From the cell containing the given text, extract its center point as (X, Y) coordinate. 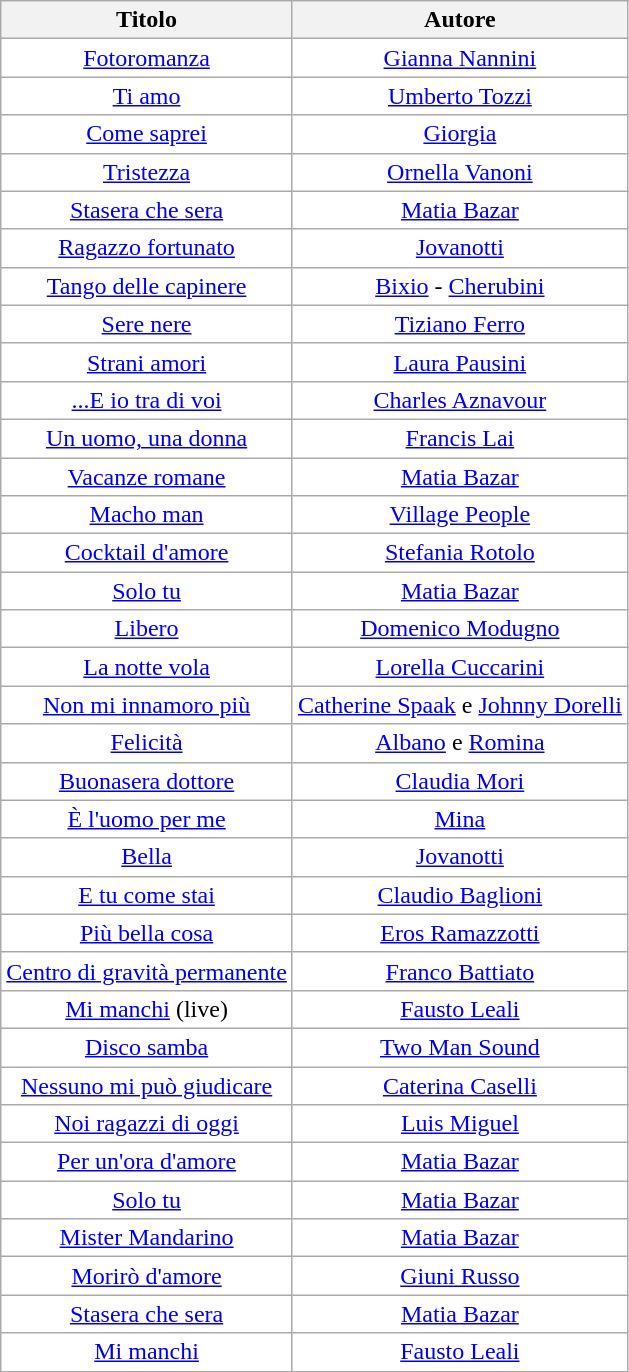
Lorella Cuccarini (460, 667)
Village People (460, 515)
Macho man (147, 515)
Stefania Rotolo (460, 553)
Strani amori (147, 362)
Ragazzo fortunato (147, 248)
Domenico Modugno (460, 629)
Ti amo (147, 96)
Bixio - Cherubini (460, 286)
Bella (147, 857)
Claudio Baglioni (460, 895)
Noi ragazzi di oggi (147, 1124)
Come saprei (147, 134)
Vacanze romane (147, 477)
Mister Mandarino (147, 1238)
Francis Lai (460, 438)
Giuni Russo (460, 1276)
Morirò d'amore (147, 1276)
Charles Aznavour (460, 400)
Two Man Sound (460, 1047)
...E io tra di voi (147, 400)
Tristezza (147, 172)
Felicità (147, 743)
Fotoromanza (147, 58)
Libero (147, 629)
Buonasera dottore (147, 781)
Disco samba (147, 1047)
Gianna Nannini (460, 58)
Mina (460, 819)
Laura Pausini (460, 362)
Tango delle capinere (147, 286)
Eros Ramazzotti (460, 933)
Sere nere (147, 324)
Catherine Spaak e Johnny Dorelli (460, 705)
Titolo (147, 20)
Cocktail d'amore (147, 553)
Caterina Caselli (460, 1085)
Autore (460, 20)
È l'uomo per me (147, 819)
Nessuno mi può giudicare (147, 1085)
Mi manchi (147, 1352)
Per un'ora d'amore (147, 1162)
Centro di gravità permanente (147, 971)
Tiziano Ferro (460, 324)
Più bella cosa (147, 933)
Luis Miguel (460, 1124)
Un uomo, una donna (147, 438)
Claudia Mori (460, 781)
Franco Battiato (460, 971)
Ornella Vanoni (460, 172)
La notte vola (147, 667)
Non mi innamoro più (147, 705)
Giorgia (460, 134)
Mi manchi (live) (147, 1009)
E tu come stai (147, 895)
Umberto Tozzi (460, 96)
Albano e Romina (460, 743)
